Extract the (X, Y) coordinate from the center of the cell holding the provided text.  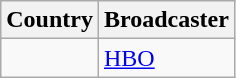
HBO (166, 58)
Broadcaster (166, 20)
Country (50, 20)
